Find where the given text appears and provide that cell's center as [X, Y] coordinate. 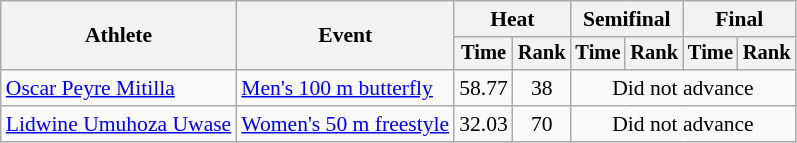
Final [739, 19]
Athlete [119, 36]
Men's 100 m butterfly [345, 88]
Oscar Peyre Mitilla [119, 88]
58.77 [484, 88]
Lidwine Umuhoza Uwase [119, 124]
38 [542, 88]
32.03 [484, 124]
70 [542, 124]
Women's 50 m freestyle [345, 124]
Semifinal [626, 19]
Heat [512, 19]
Event [345, 36]
